From the cell containing the given text, extract its center point as (X, Y) coordinate. 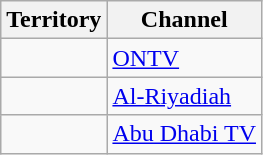
Territory (54, 20)
Al-Riyadiah (184, 96)
ONTV (184, 58)
Channel (184, 20)
Abu Dhabi TV (184, 134)
